Extract the [x, y] coordinate from the center of the cell holding the provided text.  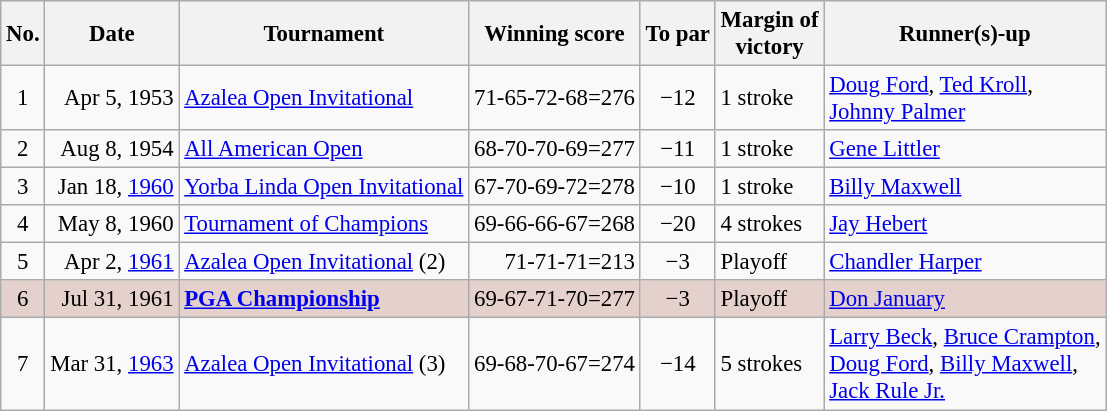
Chandler Harper [965, 262]
−10 [678, 187]
−14 [678, 364]
68-70-70-69=277 [555, 149]
All American Open [324, 149]
71-71-71=213 [555, 262]
4 strokes [770, 224]
5 [23, 262]
7 [23, 364]
Azalea Open Invitational (2) [324, 262]
Tournament [324, 34]
Margin ofvictory [770, 34]
Aug 8, 1954 [112, 149]
No. [23, 34]
Runner(s)-up [965, 34]
−12 [678, 98]
Doug Ford, Ted Kroll, Johnny Palmer [965, 98]
6 [23, 299]
Don January [965, 299]
69-68-70-67=274 [555, 364]
69-66-66-67=268 [555, 224]
Tournament of Champions [324, 224]
−20 [678, 224]
Jul 31, 1961 [112, 299]
2 [23, 149]
Date [112, 34]
PGA Championship [324, 299]
69-67-71-70=277 [555, 299]
Larry Beck, Bruce Crampton, Doug Ford, Billy Maxwell, Jack Rule Jr. [965, 364]
Yorba Linda Open Invitational [324, 187]
Jan 18, 1960 [112, 187]
5 strokes [770, 364]
Gene Littler [965, 149]
67-70-69-72=278 [555, 187]
Apr 2, 1961 [112, 262]
Winning score [555, 34]
−11 [678, 149]
Apr 5, 1953 [112, 98]
Mar 31, 1963 [112, 364]
4 [23, 224]
1 [23, 98]
To par [678, 34]
3 [23, 187]
Jay Hebert [965, 224]
May 8, 1960 [112, 224]
Billy Maxwell [965, 187]
Azalea Open Invitational [324, 98]
71-65-72-68=276 [555, 98]
Azalea Open Invitational (3) [324, 364]
